Detect which cell encompasses the target text, then output its (X, Y) center coordinate. 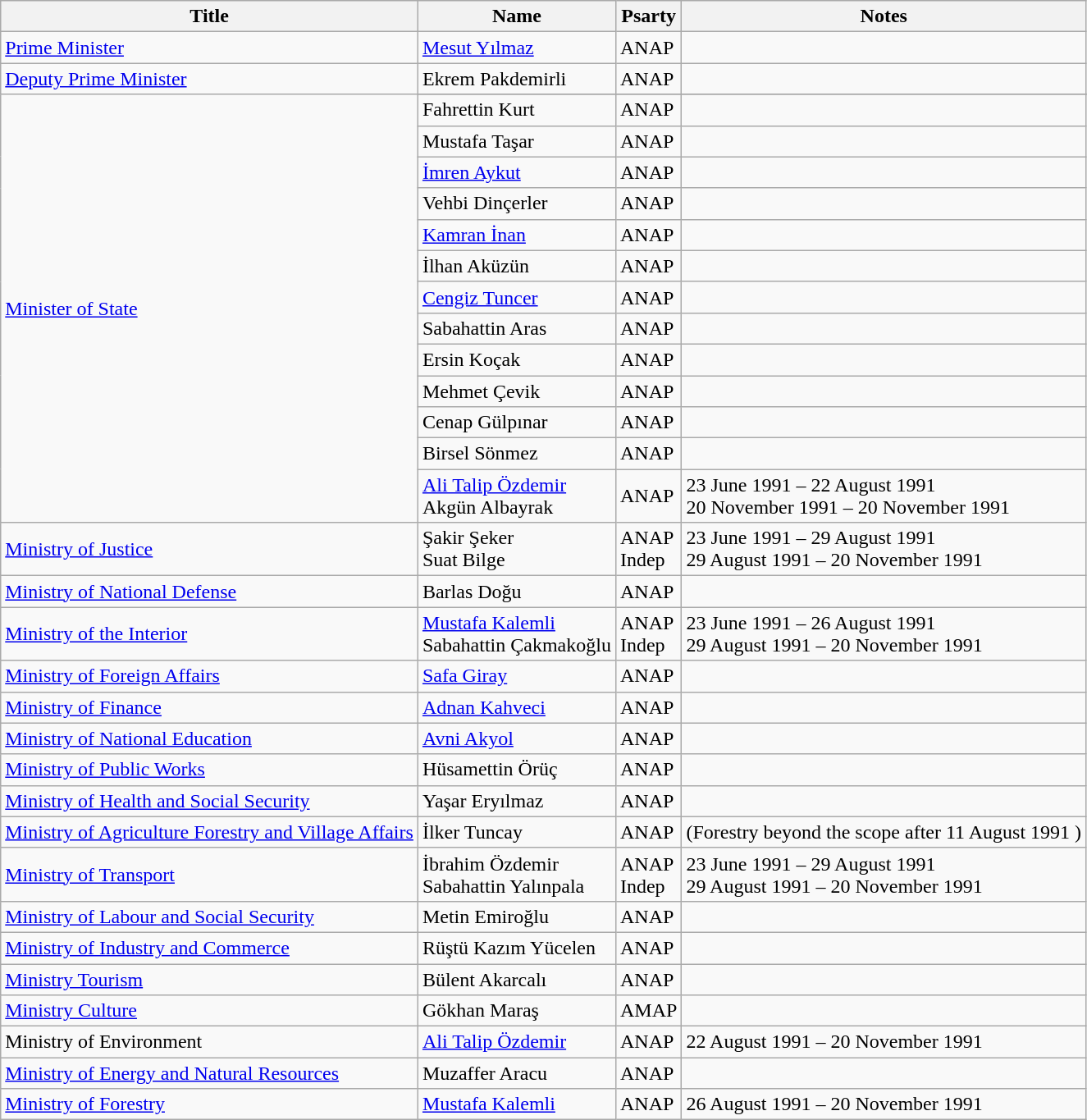
Rüştü Kazım Yücelen (517, 948)
Notes (884, 16)
Ministry of Energy and Natural Resources (210, 1073)
Title (210, 16)
26 August 1991 – 20 November 1991 (884, 1104)
İbrahim ÖzdemirSabahattin Yalınpala (517, 875)
Metin Emiroğlu (517, 917)
İlker Tuncay (517, 832)
Bülent Akarcalı (517, 979)
Ministry of National Defense (210, 592)
Ministry of the Interior (210, 633)
Hüsamettin Örüç (517, 770)
Ministry of Finance (210, 707)
Muzaffer Aracu (517, 1073)
Name (517, 16)
Mehmet Çevik (517, 391)
Birsel Sönmez (517, 454)
22 August 1991 – 20 November 1991 (884, 1042)
Mesut Yılmaz (517, 48)
Yaşar Eryılmaz (517, 801)
İlhan Aküzün (517, 266)
Deputy Prime Minister (210, 79)
Avni Akyol (517, 738)
Mustafa Kalemli (517, 1104)
23 June 1991 – 26 August 1991 29 August 1991 – 20 November 1991 (884, 633)
Ministry of Justice (210, 550)
Ekrem Pakdemirli (517, 79)
Safa Giray (517, 676)
Vehbi Dinçerler (517, 203)
Cengiz Tuncer (517, 297)
Ministry of Forestry (210, 1104)
Mustafa Taşar (517, 141)
Ministry of Transport (210, 875)
İmren Aykut (517, 172)
Ali Talip Özdemir (517, 1042)
Fahrettin Kurt (517, 110)
Mustafa KalemliSabahattin Çakmakoğlu (517, 633)
Adnan Kahveci (517, 707)
Ersin Koçak (517, 359)
Ministry Tourism (210, 979)
Sabahattin Aras (517, 328)
Ali Talip Özdemir Akgün Albayrak (517, 496)
Ministry Culture (210, 1011)
Ministry of Industry and Commerce (210, 948)
Barlas Doğu (517, 592)
Ministry of Health and Social Security (210, 801)
Psarty (648, 16)
Prime Minister (210, 48)
Gökhan Maraş (517, 1011)
Ministry of Public Works (210, 770)
Ministry of National Education (210, 738)
Ministry of Environment (210, 1042)
Ministry of Foreign Affairs (210, 676)
Kamran İnan (517, 235)
Ministry of Agriculture Forestry and Village Affairs (210, 832)
Ministry of Labour and Social Security (210, 917)
Cenap Gülpınar (517, 423)
(Forestry beyond the scope after 11 August 1991 ) (884, 832)
Minister of State (210, 309)
Şakir ŞekerSuat Bilge (517, 550)
23 June 1991 – 22 August 199120 November 1991 – 20 November 1991 (884, 496)
AMAP (648, 1011)
